Locate the cell with the specified text and output its (X, Y) center coordinate. 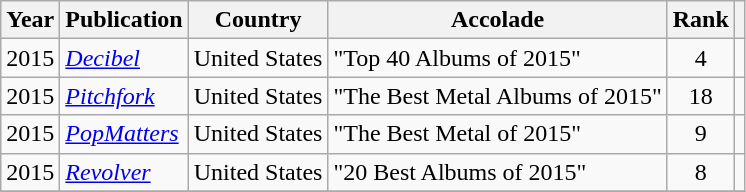
8 (700, 172)
Accolade (498, 20)
Publication (124, 20)
"20 Best Albums of 2015" (498, 172)
4 (700, 58)
Pitchfork (124, 96)
18 (700, 96)
"Top 40 Albums of 2015" (498, 58)
"The Best Metal of 2015" (498, 134)
Decibel (124, 58)
"The Best Metal Albums of 2015" (498, 96)
Year (30, 20)
Rank (700, 20)
Country (258, 20)
Revolver (124, 172)
PopMatters (124, 134)
9 (700, 134)
